Scan for the cell matching the given text and deliver its (x, y) coordinate at center. 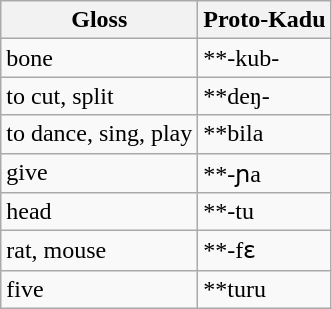
**-tu (264, 212)
rat, mouse (100, 251)
to cut, split (100, 96)
**deŋ- (264, 96)
**-ɲa (264, 173)
Gloss (100, 20)
Proto-Kadu (264, 20)
to dance, sing, play (100, 134)
give (100, 173)
head (100, 212)
**-fɛ (264, 251)
**turu (264, 289)
**bila (264, 134)
bone (100, 58)
**-kub- (264, 58)
five (100, 289)
